Determine the [X, Y] coordinate at the center of the cell enclosing the given text.  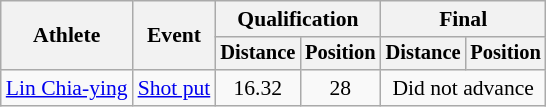
Did not advance [464, 88]
Athlete [67, 36]
Final [464, 19]
Lin Chia-ying [67, 88]
Qualification [298, 19]
28 [340, 88]
Shot put [174, 88]
Event [174, 36]
16.32 [258, 88]
